Return [X, Y] of the center of cell containing provided text 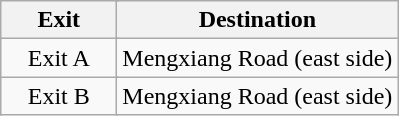
Exit B [59, 96]
Exit A [59, 58]
Exit [59, 20]
Destination [258, 20]
